Return the [x, y] coordinate for the center point of the cell that contains the specified text.  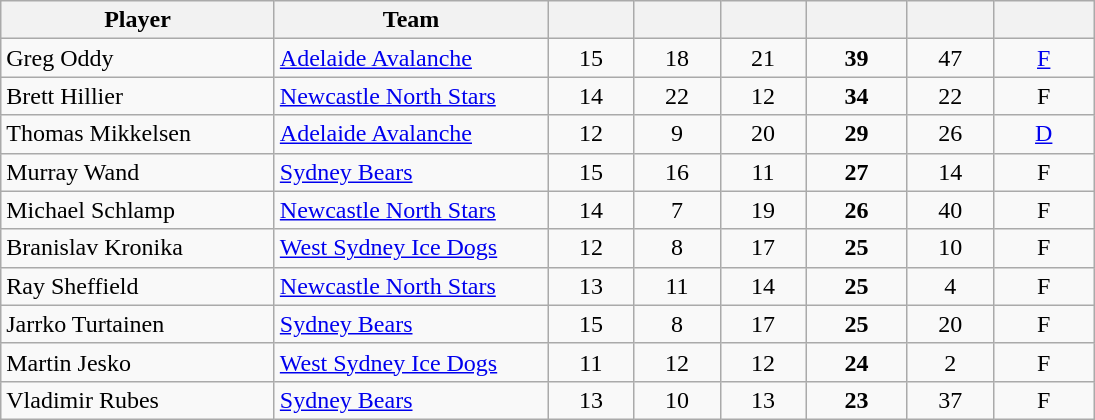
21 [763, 58]
16 [677, 172]
2 [950, 362]
Player [138, 20]
Team [411, 20]
27 [856, 172]
39 [856, 58]
47 [950, 58]
24 [856, 362]
D [1044, 134]
9 [677, 134]
34 [856, 96]
Ray Sheffield [138, 286]
Jarrko Turtainen [138, 324]
Branislav Kronika [138, 248]
Greg Oddy [138, 58]
Brett Hillier [138, 96]
4 [950, 286]
18 [677, 58]
19 [763, 210]
Vladimir Rubes [138, 400]
40 [950, 210]
29 [856, 134]
Martin Jesko [138, 362]
Murray Wand [138, 172]
Michael Schlamp [138, 210]
23 [856, 400]
37 [950, 400]
Thomas Mikkelsen [138, 134]
7 [677, 210]
